Find where the given text appears and provide that cell's center as (x, y) coordinate. 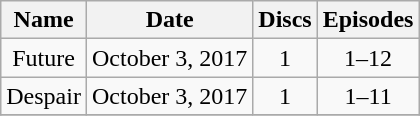
Discs (285, 20)
Name (44, 20)
1–11 (368, 96)
Despair (44, 96)
Future (44, 58)
Episodes (368, 20)
1–12 (368, 58)
Date (169, 20)
